Return the [X, Y] coordinate for the center point of the cell that contains the specified text.  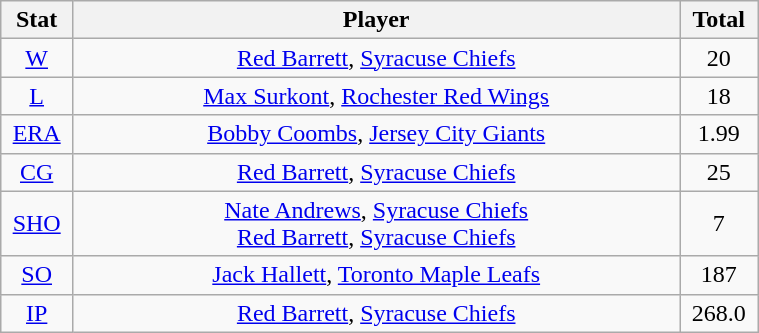
20 [719, 58]
Total [719, 20]
Jack Hallett, Toronto Maple Leafs [376, 275]
ERA [37, 134]
187 [719, 275]
Bobby Coombs, Jersey City Giants [376, 134]
L [37, 96]
CG [37, 172]
268.0 [719, 313]
25 [719, 172]
18 [719, 96]
1.99 [719, 134]
W [37, 58]
Max Surkont, Rochester Red Wings [376, 96]
7 [719, 224]
Player [376, 20]
Nate Andrews, Syracuse Chiefs Red Barrett, Syracuse Chiefs [376, 224]
SHO [37, 224]
Stat [37, 20]
SO [37, 275]
IP [37, 313]
